Determine the (x, y) coordinate at the center of the cell enclosing the given text.  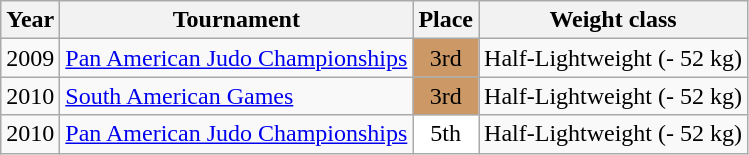
2009 (30, 58)
South American Games (236, 96)
Weight class (614, 20)
Place (446, 20)
5th (446, 134)
Tournament (236, 20)
Year (30, 20)
